From the cell containing the given text, extract its center point as (X, Y) coordinate. 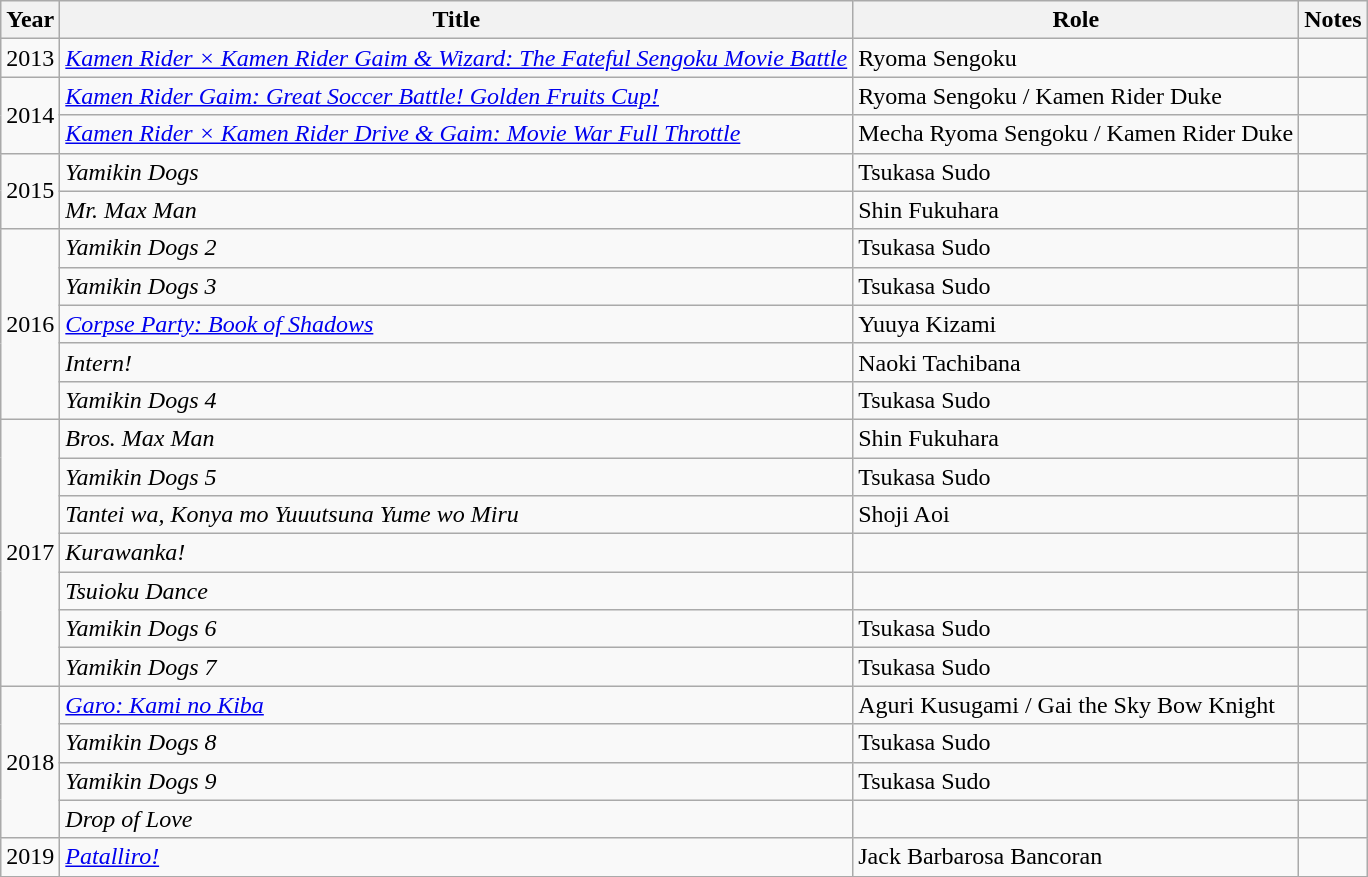
Shoji Aoi (1076, 515)
Title (456, 20)
2013 (30, 58)
Yamikin Dogs 6 (456, 629)
Drop of Love (456, 819)
Kamen Rider Gaim: Great Soccer Battle! Golden Fruits Cup! (456, 96)
Kurawanka! (456, 553)
2015 (30, 191)
Tantei wa, Konya mo Yuuutsuna Yume wo Miru (456, 515)
Yamikin Dogs 7 (456, 667)
Yamikin Dogs 8 (456, 743)
Ryoma Sengoku (1076, 58)
Kamen Rider × Kamen Rider Drive & Gaim: Movie War Full Throttle (456, 134)
Intern! (456, 362)
Mecha Ryoma Sengoku / Kamen Rider Duke (1076, 134)
2014 (30, 115)
Naoki Tachibana (1076, 362)
2019 (30, 857)
Yamikin Dogs 3 (456, 286)
Bros. Max Man (456, 438)
Kamen Rider × Kamen Rider Gaim & Wizard: The Fateful Sengoku Movie Battle (456, 58)
Corpse Party: Book of Shadows (456, 324)
Ryoma Sengoku / Kamen Rider Duke (1076, 96)
Jack Barbarosa Bancoran (1076, 857)
Year (30, 20)
Tsuioku Dance (456, 591)
Notes (1333, 20)
2018 (30, 762)
2017 (30, 552)
Yamikin Dogs 9 (456, 781)
Yamikin Dogs (456, 172)
Aguri Kusugami / Gai the Sky Bow Knight (1076, 705)
Yuuya Kizami (1076, 324)
2016 (30, 324)
Mr. Max Man (456, 210)
Yamikin Dogs 2 (456, 248)
Garo: Kami no Kiba (456, 705)
Yamikin Dogs 5 (456, 477)
Patalliro! (456, 857)
Role (1076, 20)
Yamikin Dogs 4 (456, 400)
